Pinpoint the cell where the given text exists, returning its (X, Y) midpoint coordinate. 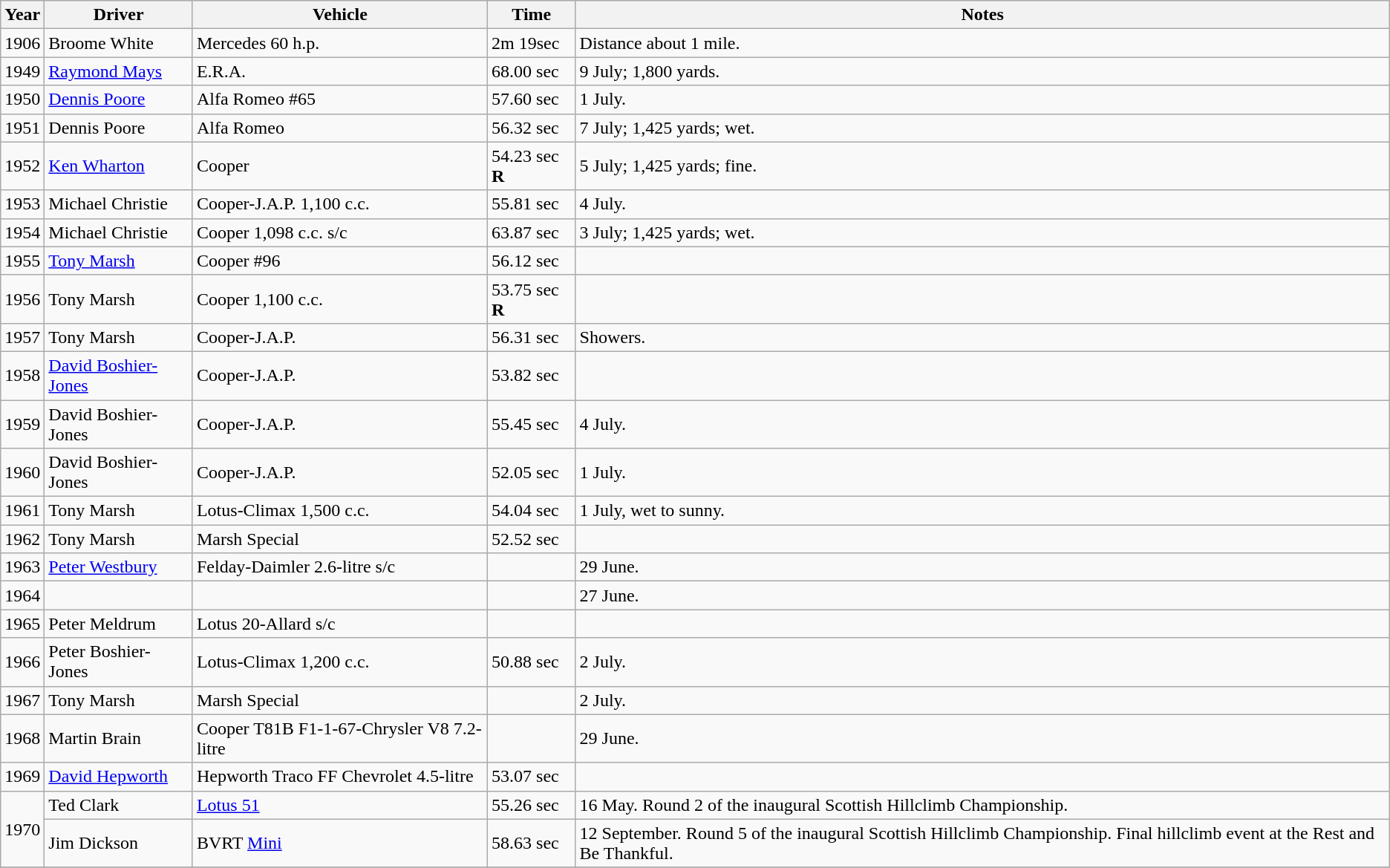
Martin Brain (119, 738)
1962 (22, 539)
1969 (22, 777)
1953 (22, 204)
Cooper T81B F1-1-67-Chrysler V8 7.2-litre (340, 738)
1949 (22, 71)
1965 (22, 624)
58.63 sec (532, 843)
Broome White (119, 43)
1964 (22, 595)
52.52 sec (532, 539)
Cooper #96 (340, 261)
1958 (22, 376)
56.12 sec (532, 261)
Mercedes 60 h.p. (340, 43)
Year (22, 15)
5 July; 1,425 yards; fine. (982, 166)
55.45 sec (532, 423)
1951 (22, 128)
Cooper 1,098 c.c. s/c (340, 232)
12 September. Round 5 of the inaugural Scottish Hillclimb Championship. Final hillclimb event at the Rest and Be Thankful. (982, 843)
54.04 sec (532, 511)
Raymond Mays (119, 71)
Notes (982, 15)
2m 19sec (532, 43)
1956 (22, 298)
1957 (22, 337)
53.75 sec R (532, 298)
56.32 sec (532, 128)
55.26 sec (532, 805)
16 May. Round 2 of the inaugural Scottish Hillclimb Championship. (982, 805)
Jim Dickson (119, 843)
1968 (22, 738)
Cooper 1,100 c.c. (340, 298)
Driver (119, 15)
Felday-Daimler 2.6-litre s/c (340, 567)
1966 (22, 662)
1967 (22, 700)
1961 (22, 511)
Vehicle (340, 15)
9 July; 1,800 yards. (982, 71)
68.00 sec (532, 71)
1906 (22, 43)
1954 (22, 232)
David Hepworth (119, 777)
Distance about 1 mile. (982, 43)
BVRT Mini (340, 843)
54.23 sec R (532, 166)
55.81 sec (532, 204)
Ken Wharton (119, 166)
27 June. (982, 595)
Cooper-J.A.P. 1,100 c.c. (340, 204)
Lotus 20-Allard s/c (340, 624)
50.88 sec (532, 662)
Alfa Romeo (340, 128)
52.05 sec (532, 472)
1952 (22, 166)
Hepworth Traco FF Chevrolet 4.5-litre (340, 777)
1 July, wet to sunny. (982, 511)
56.31 sec (532, 337)
3 July; 1,425 yards; wet. (982, 232)
Cooper (340, 166)
1959 (22, 423)
Peter Boshier-Jones (119, 662)
Ted Clark (119, 805)
53.82 sec (532, 376)
Alfa Romeo #65 (340, 99)
Peter Westbury (119, 567)
Showers. (982, 337)
7 July; 1,425 yards; wet. (982, 128)
53.07 sec (532, 777)
Time (532, 15)
E.R.A. (340, 71)
Lotus-Climax 1,200 c.c. (340, 662)
Peter Meldrum (119, 624)
63.87 sec (532, 232)
Lotus-Climax 1,500 c.c. (340, 511)
1950 (22, 99)
57.60 sec (532, 99)
1955 (22, 261)
1960 (22, 472)
Lotus 51 (340, 805)
1963 (22, 567)
1970 (22, 829)
